Extract the (x, y) coordinate from the center of the cell holding the provided text.  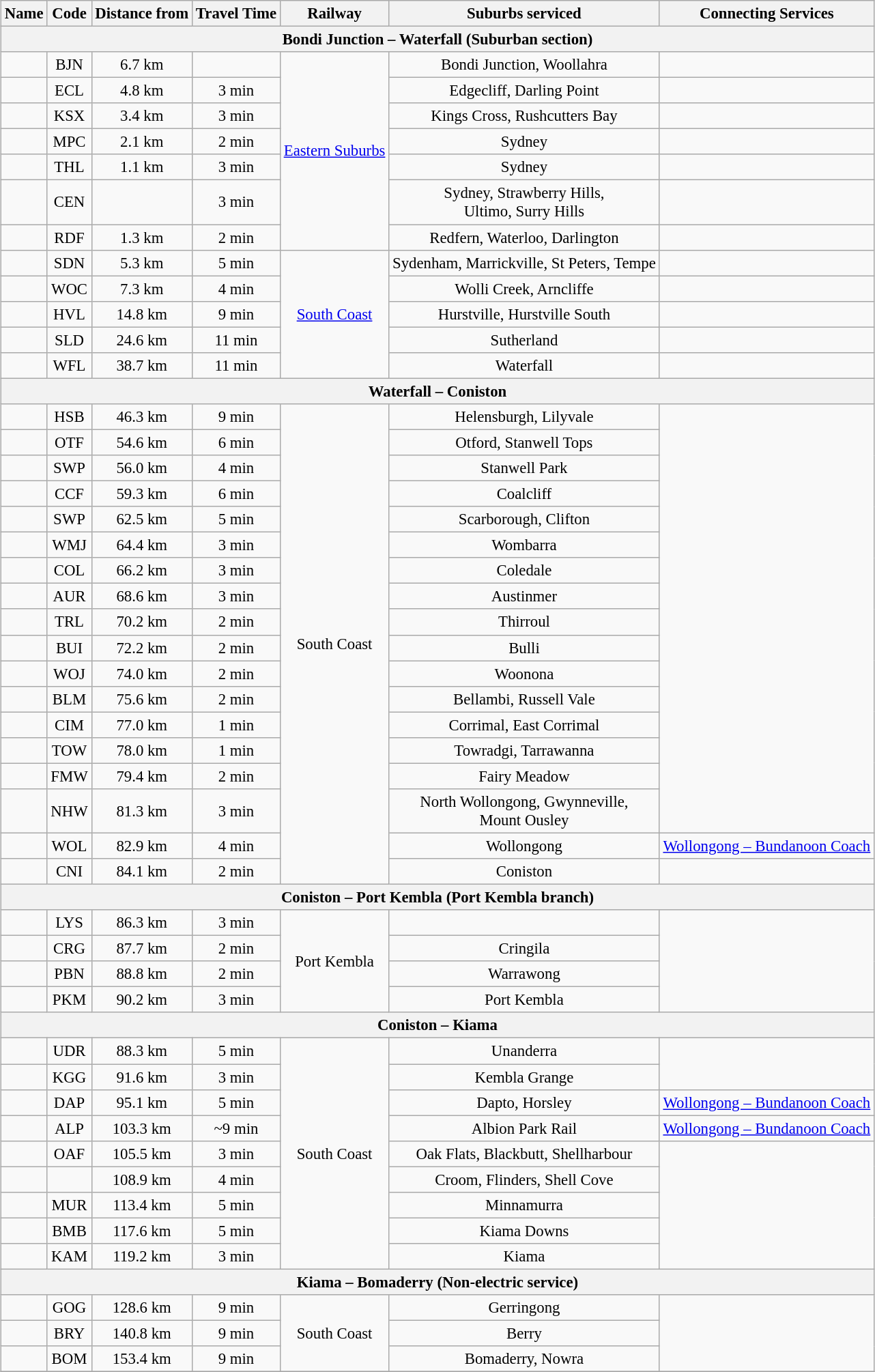
68.6 km (142, 597)
86.3 km (142, 923)
Code (70, 14)
Minnamurra (524, 1205)
Eastern Suburbs (334, 151)
Sydenham, Marrickville, St Peters, Tempe (524, 263)
CCF (70, 494)
WMJ (70, 545)
Suburbs serviced (524, 14)
Oak Flats, Blackbutt, Shellharbour (524, 1154)
Coniston – Port Kembla (Port Kembla branch) (437, 898)
Redfern, Waterloo, Darlington (524, 238)
5.3 km (142, 263)
Thirroul (524, 623)
HSB (70, 417)
4.8 km (142, 91)
79.4 km (142, 776)
ALP (70, 1128)
RDF (70, 238)
KSX (70, 116)
CRG (70, 949)
14.8 km (142, 314)
Scarborough, Clifton (524, 519)
ECL (70, 91)
GOG (70, 1308)
Croom, Flinders, Shell Cove (524, 1180)
BUI (70, 648)
88.8 km (142, 974)
Bulli (524, 648)
PBN (70, 974)
78.0 km (142, 751)
70.2 km (142, 623)
COL (70, 571)
Towradgi, Tarrawanna (524, 751)
1.3 km (142, 238)
56.0 km (142, 468)
119.2 km (142, 1257)
3.4 km (142, 116)
WOC (70, 289)
Waterfall – Coniston (437, 391)
Cringila (524, 949)
UDR (70, 1051)
87.7 km (142, 949)
Albion Park Rail (524, 1128)
Kiama (524, 1257)
CIM (70, 725)
OAF (70, 1154)
74.0 km (142, 674)
113.4 km (142, 1205)
84.1 km (142, 872)
~9 min (236, 1128)
BOM (70, 1359)
KGG (70, 1077)
MUR (70, 1205)
LYS (70, 923)
128.6 km (142, 1308)
62.5 km (142, 519)
TOW (70, 751)
54.6 km (142, 442)
38.7 km (142, 366)
66.2 km (142, 571)
24.6 km (142, 340)
Travel Time (236, 14)
HVL (70, 314)
MPC (70, 142)
7.3 km (142, 289)
77.0 km (142, 725)
BJN (70, 65)
88.3 km (142, 1051)
THL (70, 167)
TRL (70, 623)
Bondi Junction, Woollahra (524, 65)
KAM (70, 1257)
CEN (70, 202)
NHW (70, 811)
Wombarra (524, 545)
82.9 km (142, 846)
72.2 km (142, 648)
75.6 km (142, 699)
Corrimal, East Corrimal (524, 725)
Kembla Grange (524, 1077)
81.3 km (142, 811)
PKM (70, 1000)
WOJ (70, 674)
OTF (70, 442)
Wolli Creek, Arncliffe (524, 289)
SLD (70, 340)
91.6 km (142, 1077)
Kiama – Bomaderry (Non-electric service) (437, 1282)
153.4 km (142, 1359)
Connecting Services (766, 14)
Name (24, 14)
105.5 km (142, 1154)
SDN (70, 263)
Unanderra (524, 1051)
Coniston (524, 872)
Stanwell Park (524, 468)
90.2 km (142, 1000)
Edgecliff, Darling Point (524, 91)
WFL (70, 366)
BRY (70, 1334)
Berry (524, 1334)
Kings Cross, Rushcutters Bay (524, 116)
Bondi Junction – Waterfall (Suburban section) (437, 40)
Bomaderry, Nowra (524, 1359)
Distance from (142, 14)
Waterfall (524, 366)
108.9 km (142, 1180)
North Wollongong, Gwynneville,Mount Ousley (524, 811)
Woonona (524, 674)
Kiama Downs (524, 1231)
95.1 km (142, 1102)
AUR (70, 597)
Sydney, Strawberry Hills,Ultimo, Surry Hills (524, 202)
64.4 km (142, 545)
CNI (70, 872)
46.3 km (142, 417)
FMW (70, 776)
Dapto, Horsley (524, 1102)
103.3 km (142, 1128)
Coniston – Kiama (437, 1026)
DAP (70, 1102)
Wollongong (524, 846)
Bellambi, Russell Vale (524, 699)
140.8 km (142, 1334)
Austinmer (524, 597)
Coledale (524, 571)
WOL (70, 846)
BMB (70, 1231)
6.7 km (142, 65)
Gerringong (524, 1308)
Otford, Stanwell Tops (524, 442)
Hurstville, Hurstville South (524, 314)
Warrawong (524, 974)
Railway (334, 14)
BLM (70, 699)
2.1 km (142, 142)
Fairy Meadow (524, 776)
59.3 km (142, 494)
117.6 km (142, 1231)
Sutherland (524, 340)
Helensburgh, Lilyvale (524, 417)
1.1 km (142, 167)
Coalcliff (524, 494)
